Search for the cell housing the specified text and yield its [X, Y] center coordinate. 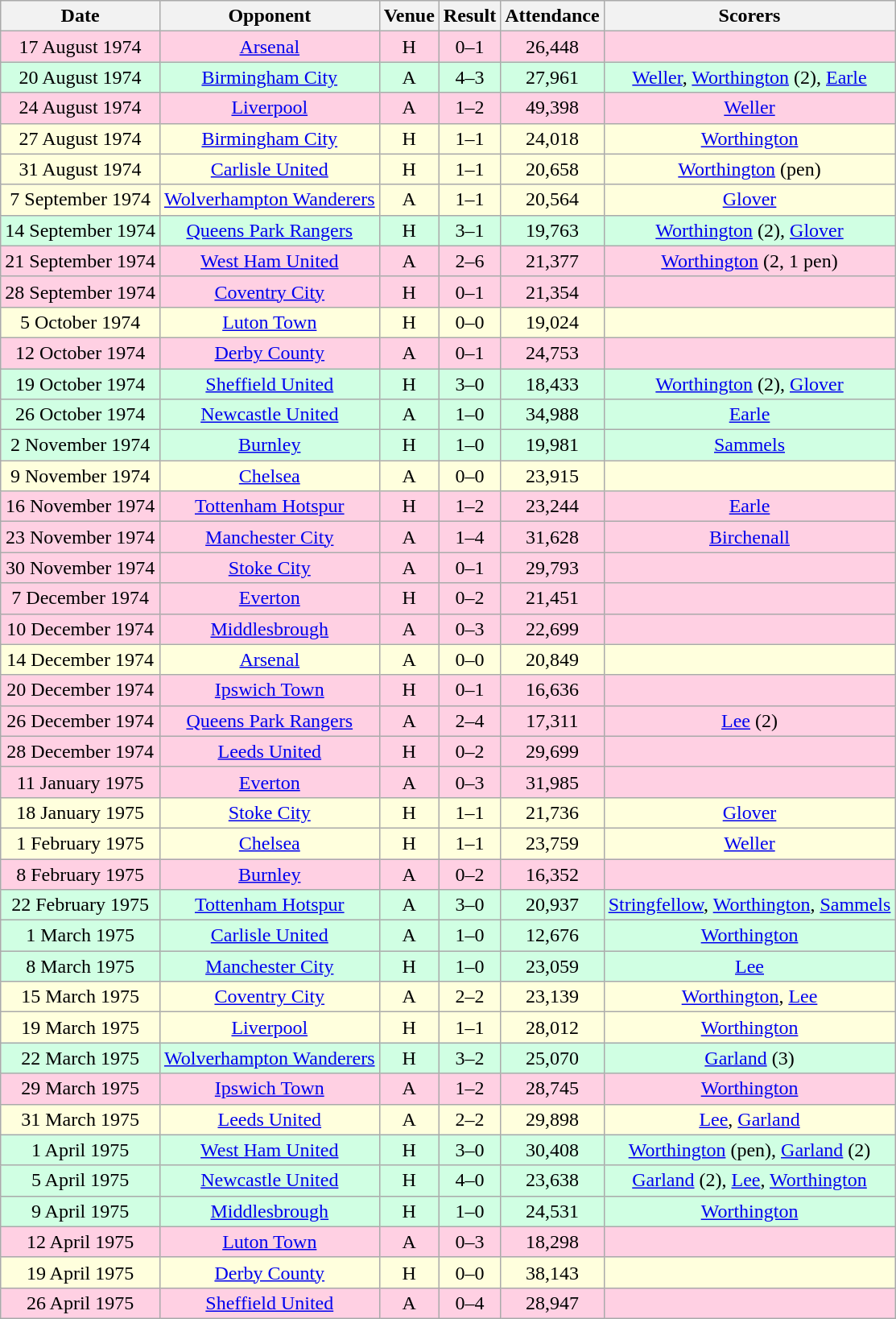
Lee, Garland [749, 1119]
14 December 1974 [81, 659]
29,898 [552, 1119]
18 January 1975 [81, 812]
Worthington, Lee [749, 997]
23,139 [552, 997]
30,408 [552, 1150]
23,759 [552, 843]
18,298 [552, 1242]
22 February 1975 [81, 905]
8 March 1975 [81, 966]
26 December 1974 [81, 721]
1 April 1975 [81, 1150]
Worthington (2, 1 pen) [749, 261]
34,988 [552, 415]
12 April 1975 [81, 1242]
10 December 1974 [81, 629]
Sammels [749, 445]
27,961 [552, 77]
28,012 [552, 1027]
3–1 [469, 230]
21,377 [552, 261]
26 April 1975 [81, 1303]
26,448 [552, 47]
31,628 [552, 537]
19,024 [552, 322]
Result [469, 16]
16,636 [552, 690]
Stringfellow, Worthington, Sammels [749, 905]
16,352 [552, 874]
21,354 [552, 292]
26 October 1974 [81, 415]
9 November 1974 [81, 476]
20,849 [552, 659]
25,070 [552, 1058]
20,937 [552, 905]
22 March 1975 [81, 1058]
Garland (3) [749, 1058]
3–2 [469, 1058]
31 August 1974 [81, 169]
Opponent [269, 16]
7 September 1974 [81, 200]
38,143 [552, 1272]
18,433 [552, 384]
9 April 1975 [81, 1211]
19 October 1974 [81, 384]
23,915 [552, 476]
31,985 [552, 782]
23,638 [552, 1180]
Lee (2) [749, 721]
27 August 1974 [81, 139]
Attendance [552, 16]
Garland (2), Lee, Worthington [749, 1180]
Lee [749, 966]
23,244 [552, 507]
Weller, Worthington (2), Earle [749, 77]
12 October 1974 [81, 353]
49,398 [552, 108]
2 November 1974 [81, 445]
31 March 1975 [81, 1119]
12,676 [552, 936]
21 September 1974 [81, 261]
2–4 [469, 721]
29,793 [552, 568]
29 March 1975 [81, 1089]
28 December 1974 [81, 751]
1–4 [469, 537]
30 November 1974 [81, 568]
7 December 1974 [81, 598]
19,981 [552, 445]
20 August 1974 [81, 77]
14 September 1974 [81, 230]
Worthington (pen) [749, 169]
5 April 1975 [81, 1180]
2–6 [469, 261]
19 March 1975 [81, 1027]
1 February 1975 [81, 843]
16 November 1974 [81, 507]
4–0 [469, 1180]
29,699 [552, 751]
4–3 [469, 77]
17,311 [552, 721]
24,753 [552, 353]
28,947 [552, 1303]
21,451 [552, 598]
Birchenall [749, 537]
24,018 [552, 139]
21,736 [552, 812]
17 August 1974 [81, 47]
5 October 1974 [81, 322]
Scorers [749, 16]
19,763 [552, 230]
24 August 1974 [81, 108]
Date [81, 16]
23,059 [552, 966]
Worthington (pen), Garland (2) [749, 1150]
20 December 1974 [81, 690]
0–4 [469, 1303]
28,745 [552, 1089]
24,531 [552, 1211]
15 March 1975 [81, 997]
22,699 [552, 629]
8 February 1975 [81, 874]
28 September 1974 [81, 292]
Venue [409, 16]
1 March 1975 [81, 936]
20,658 [552, 169]
11 January 1975 [81, 782]
23 November 1974 [81, 537]
19 April 1975 [81, 1272]
20,564 [552, 200]
